Locate the cell with the specified text and output its (x, y) center coordinate. 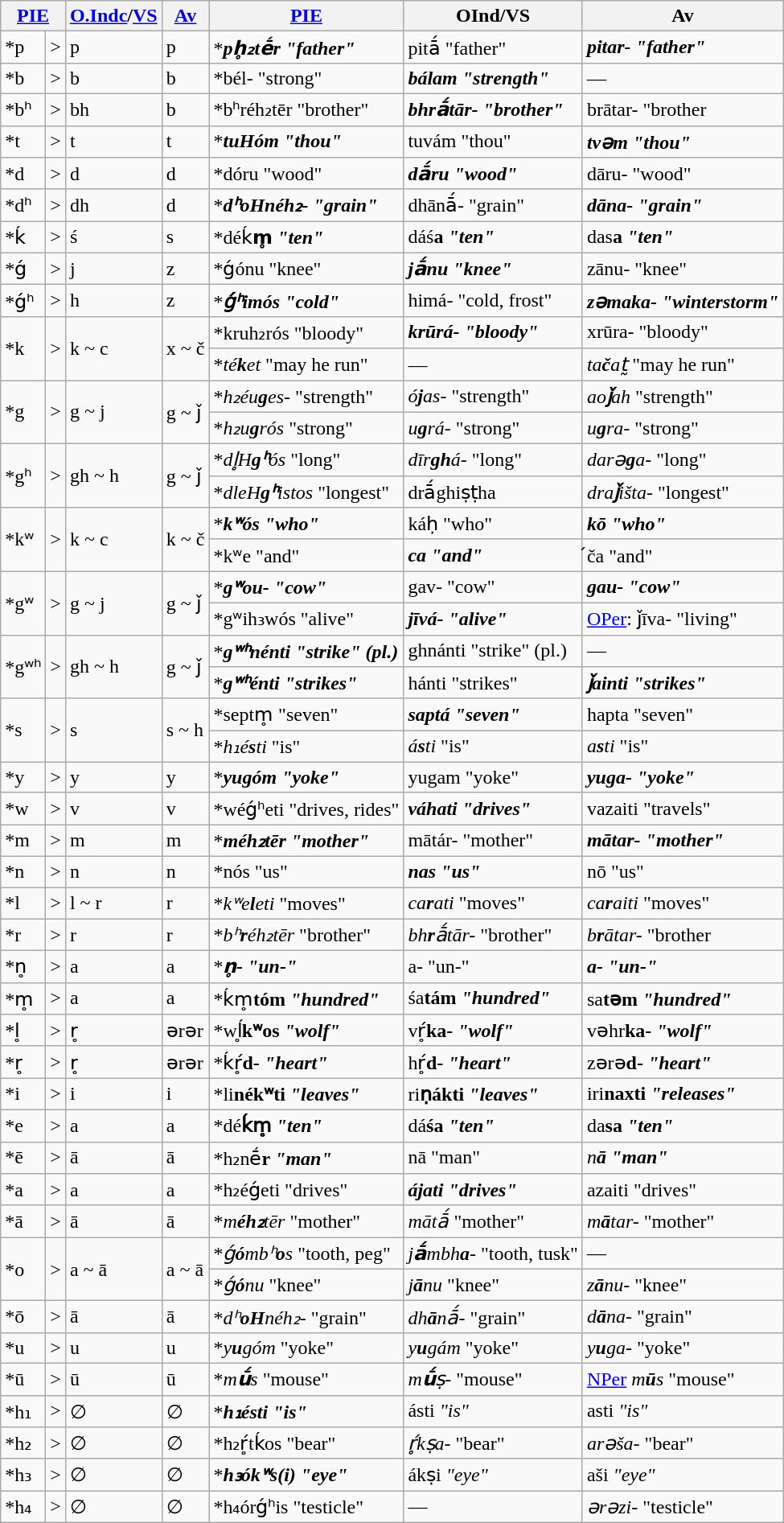
draǰišta- "longest" (682, 492)
hapta "seven" (682, 714)
k ~ č (185, 539)
dīrghá- "long" (494, 460)
ájati "drives" (494, 1190)
*ǵʰimós "cold" (306, 301)
mātā́ "mother" (494, 1221)
*ǵ (23, 269)
dh (113, 205)
*h₂ (23, 1443)
hŕ̥d- "heart" (494, 1062)
dā́ru "wood" (494, 174)
*t (23, 142)
azaiti "drives" (682, 1190)
*r (23, 935)
ójas- "strength" (494, 396)
vŕ̥ka- "wolf" (494, 1031)
ákṣi "eye" (494, 1475)
*nós "us" (306, 871)
O.Indc/VS (113, 16)
*gʷʰnénti "strike" (pl.) (306, 651)
*kʷe "and" (306, 555)
tuvám "thou" (494, 142)
*gʷʰénti "strikes" (306, 683)
ghnánti "strike" (pl.) (494, 651)
nō "us" (682, 871)
*septm̥ "seven" (306, 714)
*u (23, 1348)
váhati "drives" (494, 809)
*téket "may he run" (306, 364)
*i (23, 1094)
*linékʷti "leaves" (306, 1094)
himá- "cold, frost" (494, 301)
*gʰ (23, 476)
bálam "strength" (494, 78)
*h₂ŕ̥tḱos "bear" (306, 1443)
*h₂éuges- "strength" (306, 396)
mū́ṣ- "mouse" (494, 1379)
satəm "hundred" (682, 998)
vəhrka- "wolf" (682, 1031)
*ḱŕ̥d- "heart" (306, 1062)
śatám "hundred" (494, 998)
zərəd- "heart" (682, 1062)
*gʷou- "cow" (306, 587)
*bʰ (23, 109)
tvəm "thou" (682, 142)
*n̥- "un-" (306, 967)
*ǵómbʰos "tooth, peg" (306, 1253)
*n̥ (23, 967)
ərəzi- "testicle" (682, 1507)
pitar- "father" (682, 47)
jānu "knee" (494, 1285)
*ǵʰ (23, 301)
ǰainti "strikes" (682, 683)
bh (113, 109)
*h₃ókʷs(i) "eye" (306, 1475)
xrūra- "bloody" (682, 332)
*ph̥₂tḗr "father" (306, 47)
yugám "yoke" (494, 1348)
aši "eye" (682, 1475)
tačat̰ "may he run" (682, 364)
*gʷʰ (23, 666)
*m̥ (23, 998)
j (113, 269)
aoǰah "strength" (682, 396)
káḥ "who" (494, 524)
gau- "cow" (682, 587)
*g (23, 412)
*kʷ (23, 539)
OPer: ǰīva- "living" (682, 619)
vazaiti "travels" (682, 809)
*gʷih₃wós "alive" (306, 619)
pitā́ "father" (494, 47)
drā́ghiṣṭha (494, 492)
darəga- "long" (682, 460)
x ~ č (185, 348)
h (113, 301)
hánti "strikes" (494, 683)
*e (23, 1126)
krūrá- "bloody" (494, 332)
ca "and" (494, 555)
nas "us" (494, 871)
*m (23, 841)
*h₄órǵʰis "testicle" (306, 1507)
ugra- "strong" (682, 428)
*ū (23, 1379)
*s (23, 731)
*p (23, 47)
dāru- "wood" (682, 174)
gav- "cow" (494, 587)
*gʷ (23, 603)
*a (23, 1190)
*kʷeleti "moves" (306, 903)
caraiti "moves" (682, 903)
*dl̥Hgʰós "long" (306, 460)
*dʰ (23, 205)
*wĺ̥kʷos "wolf" (306, 1031)
*bél- "strong" (306, 78)
*d (23, 174)
jīvá- "alive" (494, 619)
ś (113, 237)
*tuHóm "thou" (306, 142)
*k (23, 348)
*dóru "wood" (306, 174)
*ḱm̥tóm "hundred" (306, 998)
carati "moves" (494, 903)
*r̥ (23, 1062)
zəmaka- "winterstorm" (682, 301)
*ḱ (23, 237)
jā́nu "knee" (494, 269)
*wéǵʰeti "drives, rides" (306, 809)
jā́mbha- "tooth, tusk" (494, 1253)
*n (23, 871)
l ~ r (113, 903)
*ō (23, 1317)
*h₂nḗr "man" (306, 1158)
*b (23, 78)
OInd/VS (494, 16)
*ā (23, 1221)
ugrá- "strong" (494, 428)
ŕ̥kṣa- "bear" (494, 1443)
NPer mūs "mouse" (682, 1379)
*h₂éǵeti "drives" (306, 1190)
*l̥ (23, 1031)
*h₃ (23, 1475)
*dleHgʰistos "longest" (306, 492)
s ~ h (185, 731)
arəša- "bear" (682, 1443)
*h₄ (23, 1507)
irinaxti "releases" (682, 1094)
́ča "and" (682, 555)
*h₂ugrós "strong" (306, 428)
*kruh₂rós "bloody" (306, 332)
riṇákti "leaves" (494, 1094)
*l (23, 903)
*y (23, 777)
*mū́s "mouse" (306, 1379)
*w (23, 809)
saptá "seven" (494, 714)
kō "who" (682, 524)
yugam "yoke" (494, 777)
*kʷós "who" (306, 524)
*h₁ (23, 1411)
*o (23, 1270)
*ē (23, 1158)
mātár- "mother" (494, 841)
